Return [X, Y] of the center of cell containing provided text 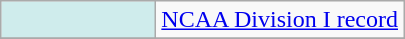
NCAA Division I record [280, 20]
